Find where the given text appears and provide that cell's center as (X, Y) coordinate. 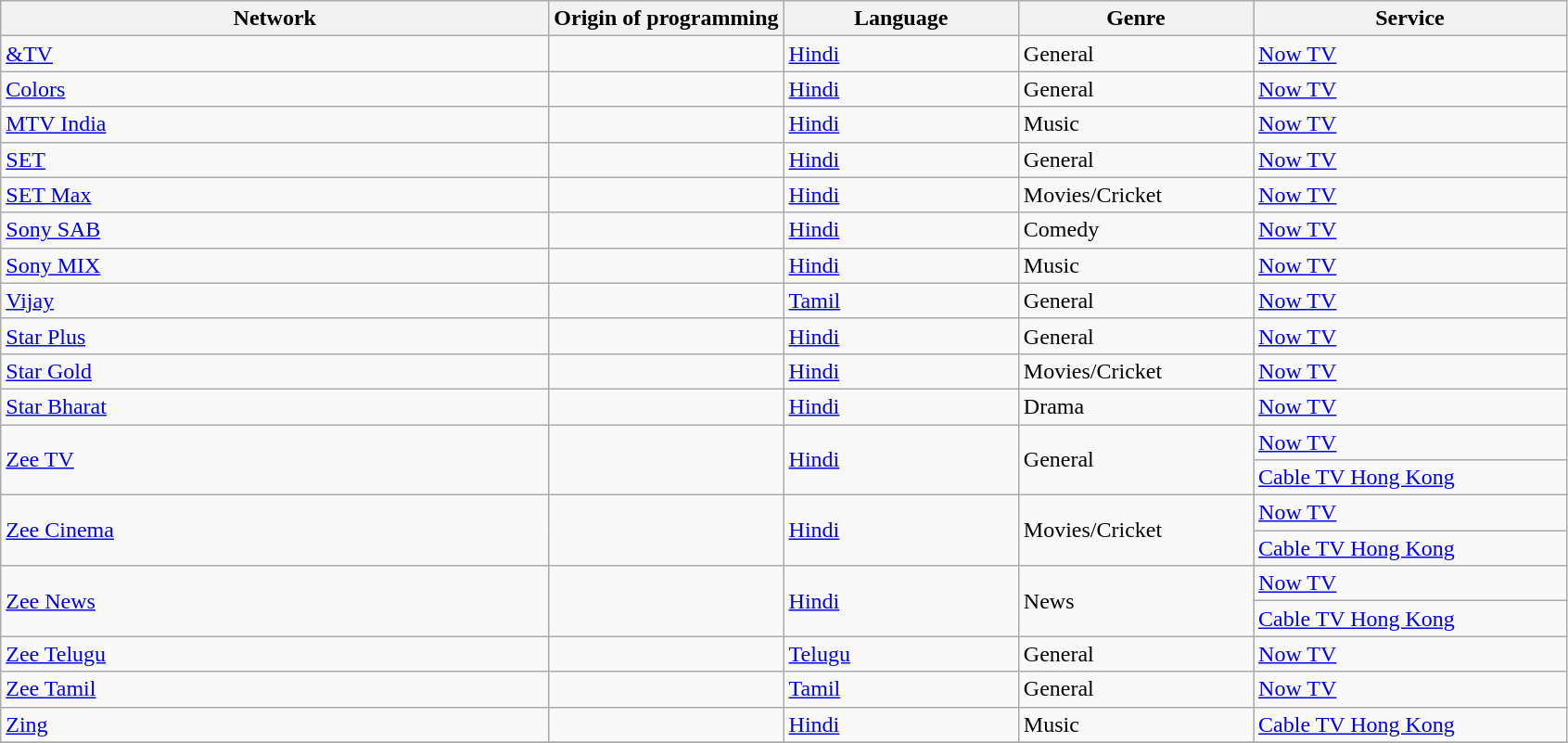
MTV India (274, 124)
Vijay (274, 301)
SET (274, 160)
News (1135, 601)
SET Max (274, 195)
Network (274, 19)
Language (901, 19)
Star Plus (274, 336)
&TV (274, 54)
Service (1410, 19)
Zee Tamil (274, 689)
Comedy (1135, 230)
Zee TV (274, 460)
Zing (274, 724)
Star Bharat (274, 406)
Sony MIX (274, 265)
Telugu (901, 654)
Sony SAB (274, 230)
Colors (274, 89)
Zee News (274, 601)
Zee Cinema (274, 531)
Zee Telugu (274, 654)
Origin of programming (666, 19)
Genre (1135, 19)
Star Gold (274, 371)
Drama (1135, 406)
